Output the (x, y) coordinate of the center of the cell containing the given text.  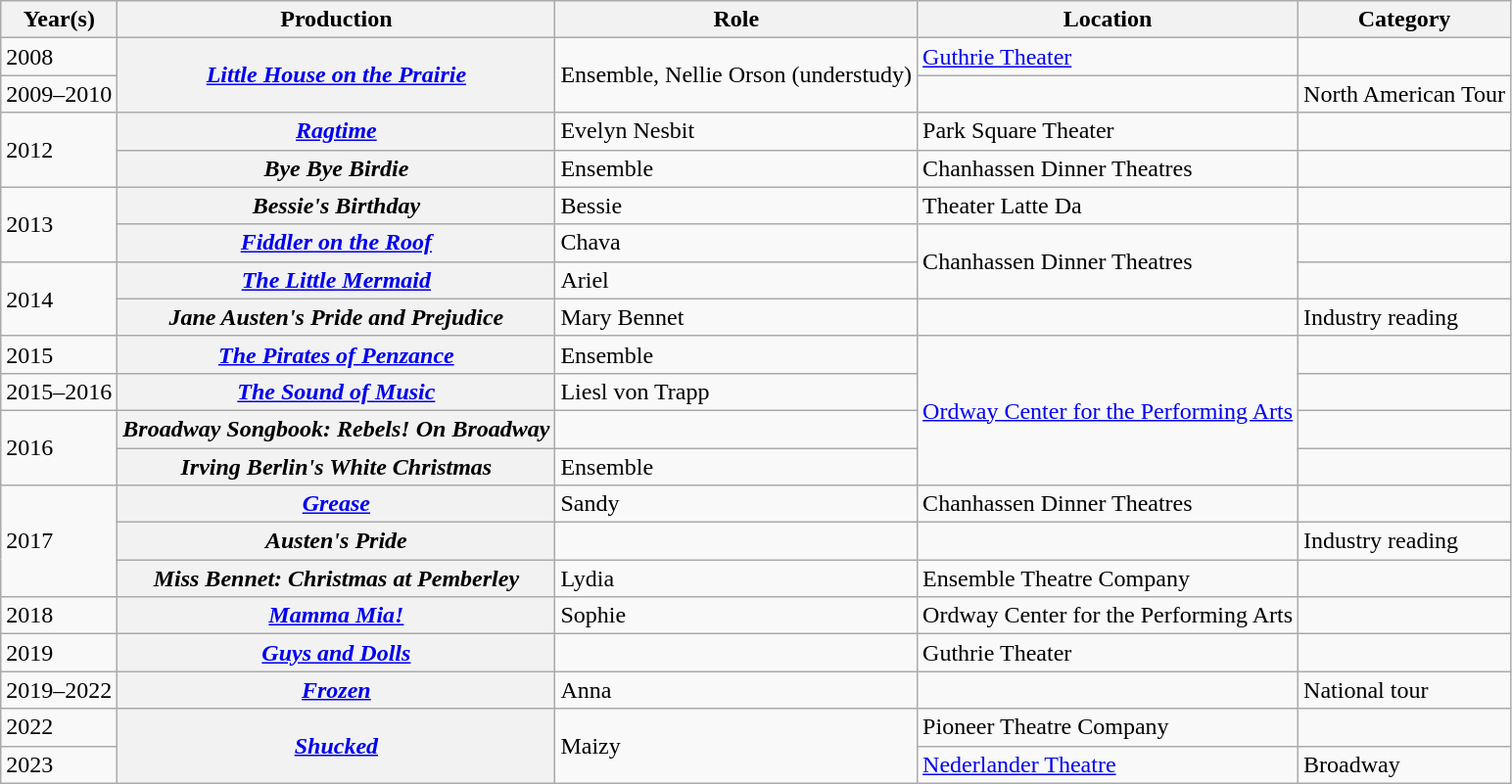
Bye Bye Birdie (337, 168)
2015 (59, 354)
2008 (59, 57)
Ensemble, Nellie Orson (understudy) (736, 75)
Jane Austen's Pride and Prejudice (337, 317)
Production (337, 20)
Irving Berlin's White Christmas (337, 467)
Category (1404, 20)
2018 (59, 616)
Grease (337, 504)
Fiddler on the Roof (337, 243)
North American Tour (1404, 94)
The Sound of Music (337, 392)
2019 (59, 653)
Nederlander Theatre (1109, 764)
National tour (1404, 690)
Austen's Pride (337, 541)
2012 (59, 150)
Anna (736, 690)
Year(s) (59, 20)
2014 (59, 299)
Bessie's Birthday (337, 206)
Broadway Songbook: Rebels! On Broadway (337, 429)
2009–2010 (59, 94)
2016 (59, 447)
Guys and Dolls (337, 653)
Mary Bennet (736, 317)
Pioneer Theatre Company (1109, 727)
The Pirates of Penzance (337, 354)
Little House on the Prairie (337, 75)
Role (736, 20)
Broadway (1404, 764)
Sandy (736, 504)
2019–2022 (59, 690)
Ariel (736, 280)
Chava (736, 243)
2017 (59, 541)
2013 (59, 224)
Ragtime (337, 131)
Liesl von Trapp (736, 392)
2022 (59, 727)
Lydia (736, 578)
2015–2016 (59, 392)
Mamma Mia! (337, 616)
Bessie (736, 206)
Maizy (736, 746)
Sophie (736, 616)
2023 (59, 764)
Evelyn Nesbit (736, 131)
Miss Bennet: Christmas at Pemberley (337, 578)
Park Square Theater (1109, 131)
Theater Latte Da (1109, 206)
Frozen (337, 690)
Ensemble Theatre Company (1109, 578)
The Little Mermaid (337, 280)
Shucked (337, 746)
Location (1109, 20)
